Scan for the cell matching the given text and deliver its (X, Y) coordinate at center. 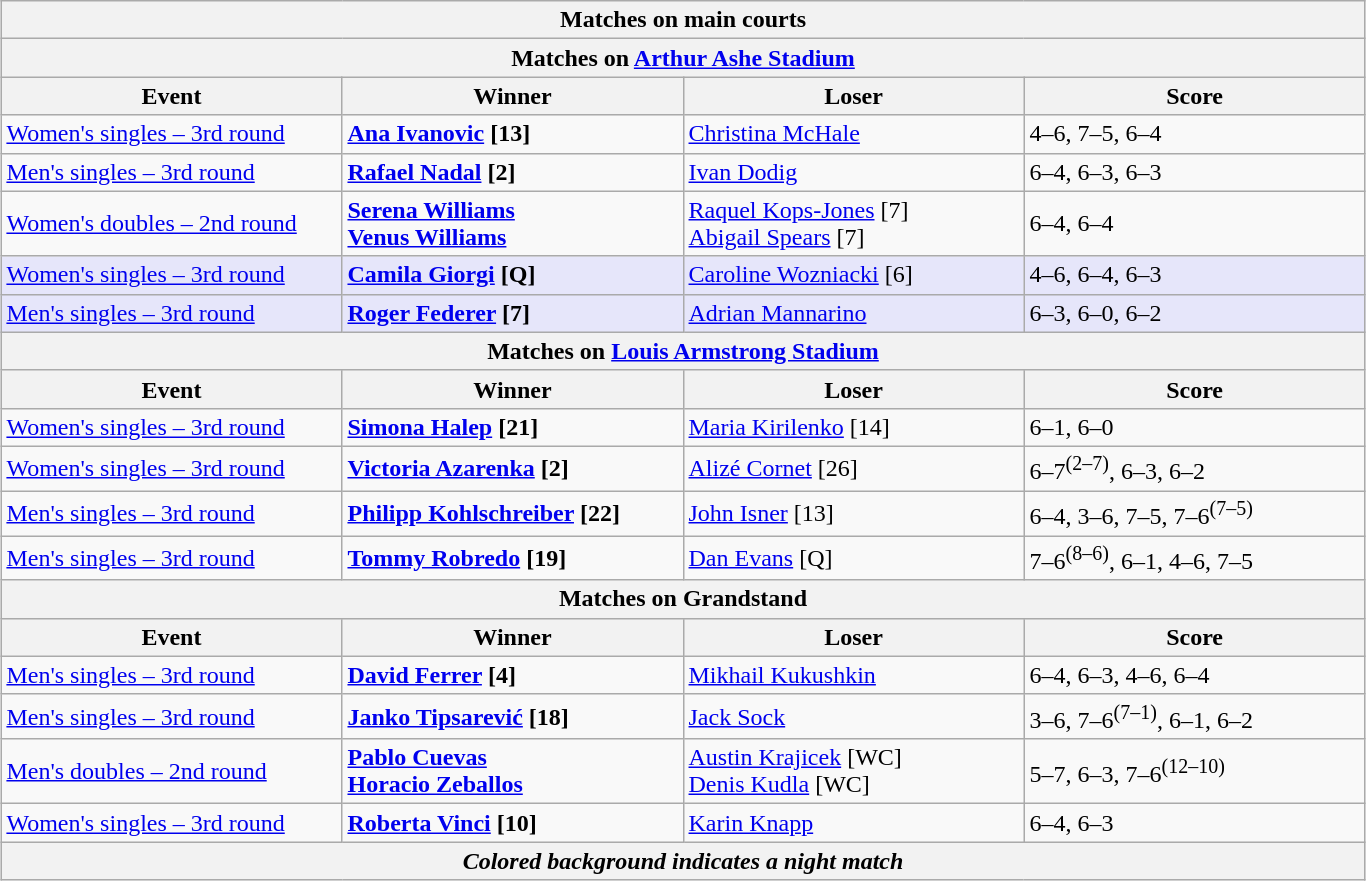
6–4, 3–6, 7–5, 7–6(7–5) (1194, 514)
Christina McHale (854, 134)
Alizé Cornet [26] (854, 468)
Karin Knapp (854, 823)
6–4, 6–3, 6–3 (1194, 172)
Matches on Grandstand (683, 599)
Caroline Wozniacki [6] (854, 275)
Rafael Nadal [2] (512, 172)
5–7, 6–3, 7–6(12–10) (1194, 772)
6–4, 6–4 (1194, 224)
Maria Kirilenko [14] (854, 427)
Serena Williams Venus Williams (512, 224)
Roberta Vinci [10] (512, 823)
David Ferrer [4] (512, 675)
Men's doubles – 2nd round (172, 772)
Simona Halep [21] (512, 427)
Matches on Louis Armstrong Stadium (683, 351)
Matches on main courts (683, 20)
Adrian Mannarino (854, 313)
Matches on Arthur Ashe Stadium (683, 58)
6–7(2–7), 6–3, 6–2 (1194, 468)
4–6, 7–5, 6–4 (1194, 134)
Janko Tipsarević [18] (512, 716)
6–1, 6–0 (1194, 427)
Mikhail Kukushkin (854, 675)
Raquel Kops-Jones [7] Abigail Spears [7] (854, 224)
Philipp Kohlschreiber [22] (512, 514)
Colored background indicates a night match (683, 861)
3–6, 7–6(7–1), 6–1, 6–2 (1194, 716)
Austin Krajicek [WC] Denis Kudla [WC] (854, 772)
Women's doubles – 2nd round (172, 224)
Pablo Cuevas Horacio Zeballos (512, 772)
6–4, 6–3 (1194, 823)
Victoria Azarenka [2] (512, 468)
John Isner [13] (854, 514)
6–3, 6–0, 6–2 (1194, 313)
Jack Sock (854, 716)
7–6(8–6), 6–1, 4–6, 7–5 (1194, 558)
Ivan Dodig (854, 172)
Dan Evans [Q] (854, 558)
Camila Giorgi [Q] (512, 275)
Tommy Robredo [19] (512, 558)
4–6, 6–4, 6–3 (1194, 275)
6–4, 6–3, 4–6, 6–4 (1194, 675)
Roger Federer [7] (512, 313)
Ana Ivanovic [13] (512, 134)
